Return the (x, y) coordinate for the center point of the cell that contains the specified text.  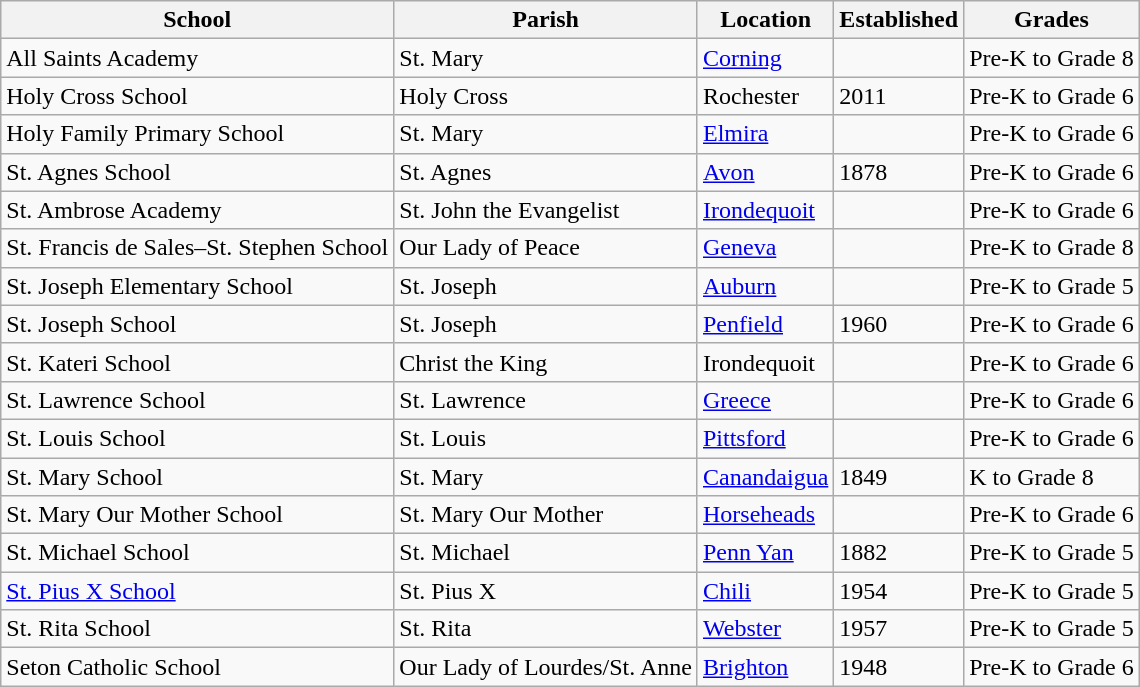
Geneva (765, 248)
Horseheads (765, 515)
St. Mary Our Mother (546, 515)
Auburn (765, 286)
All Saints Academy (198, 58)
Parish (546, 20)
St. John the Evangelist (546, 210)
1948 (899, 667)
Canandaigua (765, 477)
St. Mary Our Mother School (198, 515)
Holy Family Primary School (198, 134)
Pittsford (765, 438)
Our Lady of Peace (546, 248)
Our Lady of Lourdes/St. Anne (546, 667)
St. Lawrence (546, 400)
1954 (899, 591)
1882 (899, 553)
K to Grade 8 (1052, 477)
Greece (765, 400)
Location (765, 20)
Holy Cross School (198, 96)
Chili (765, 591)
St. Michael School (198, 553)
St. Pius X (546, 591)
1957 (899, 629)
Brighton (765, 667)
St. Ambrose Academy (198, 210)
Established (899, 20)
St. Kateri School (198, 362)
St. Joseph School (198, 324)
1960 (899, 324)
Avon (765, 172)
St. Rita (546, 629)
St. Agnes (546, 172)
1878 (899, 172)
School (198, 20)
St. Pius X School (198, 591)
St. Louis School (198, 438)
Penfield (765, 324)
Holy Cross (546, 96)
Seton Catholic School (198, 667)
Penn Yan (765, 553)
Webster (765, 629)
Grades (1052, 20)
St. Louis (546, 438)
St. Rita School (198, 629)
Elmira (765, 134)
St. Michael (546, 553)
St. Agnes School (198, 172)
Christ the King (546, 362)
Rochester (765, 96)
2011 (899, 96)
1849 (899, 477)
Corning (765, 58)
St. Mary School (198, 477)
St. Francis de Sales–St. Stephen School (198, 248)
St. Joseph Elementary School (198, 286)
St. Lawrence School (198, 400)
